Locate the cell with the specified text and output its [X, Y] center coordinate. 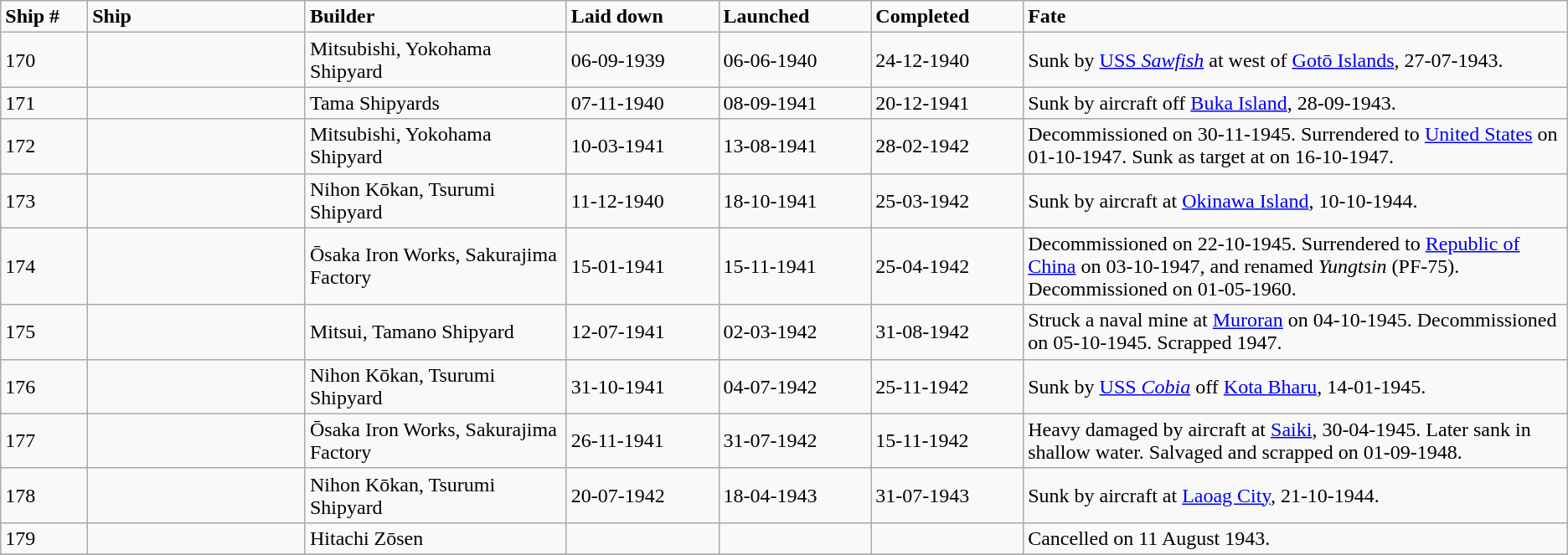
02-03-1942 [795, 331]
15-01-1941 [642, 266]
178 [44, 496]
12-07-1941 [642, 331]
04-07-1942 [795, 387]
08-09-1941 [795, 103]
31-07-1943 [947, 496]
172 [44, 146]
06-09-1939 [642, 60]
18-10-1941 [795, 201]
177 [44, 440]
176 [44, 387]
Sunk by USS Sawfish at west of Gotō Islands, 27-07-1943. [1296, 60]
171 [44, 103]
179 [44, 538]
Sunk by aircraft at Laoag City, 21-10-1944. [1296, 496]
Cancelled on 11 August 1943. [1296, 538]
26-11-1941 [642, 440]
Ship [197, 17]
15-11-1941 [795, 266]
18-04-1943 [795, 496]
Sunk by aircraft off Buka Island, 28-09-1943. [1296, 103]
Hitachi Zōsen [436, 538]
15-11-1942 [947, 440]
31-08-1942 [947, 331]
Decommissioned on 22-10-1945. Surrendered to Republic of China on 03-10-1947, and renamed Yungtsin (PF-75). Decommissioned on 01-05-1960. [1296, 266]
Mitsui, Tamano Shipyard [436, 331]
Sunk by aircraft at Okinawa Island, 10-10-1944. [1296, 201]
11-12-1940 [642, 201]
173 [44, 201]
Builder [436, 17]
07-11-1940 [642, 103]
28-02-1942 [947, 146]
20-07-1942 [642, 496]
Struck a naval mine at Muroran on 04-10-1945. Decommissioned on 05-10-1945. Scrapped 1947. [1296, 331]
13-08-1941 [795, 146]
170 [44, 60]
25-03-1942 [947, 201]
20-12-1941 [947, 103]
10-03-1941 [642, 146]
Completed [947, 17]
06-06-1940 [795, 60]
Decommissioned on 30-11-1945. Surrendered to United States on 01-10-1947. Sunk as target at on 16-10-1947. [1296, 146]
Sunk by USS Cobia off Kota Bharu, 14-01-1945. [1296, 387]
Heavy damaged by aircraft at Saiki, 30-04-1945. Later sank in shallow water. Salvaged and scrapped on 01-09-1948. [1296, 440]
Fate [1296, 17]
24-12-1940 [947, 60]
Launched [795, 17]
31-10-1941 [642, 387]
175 [44, 331]
174 [44, 266]
Tama Shipyards [436, 103]
25-04-1942 [947, 266]
Ship # [44, 17]
25-11-1942 [947, 387]
Laid down [642, 17]
31-07-1942 [795, 440]
